Return (x, y) of the center of cell containing provided text 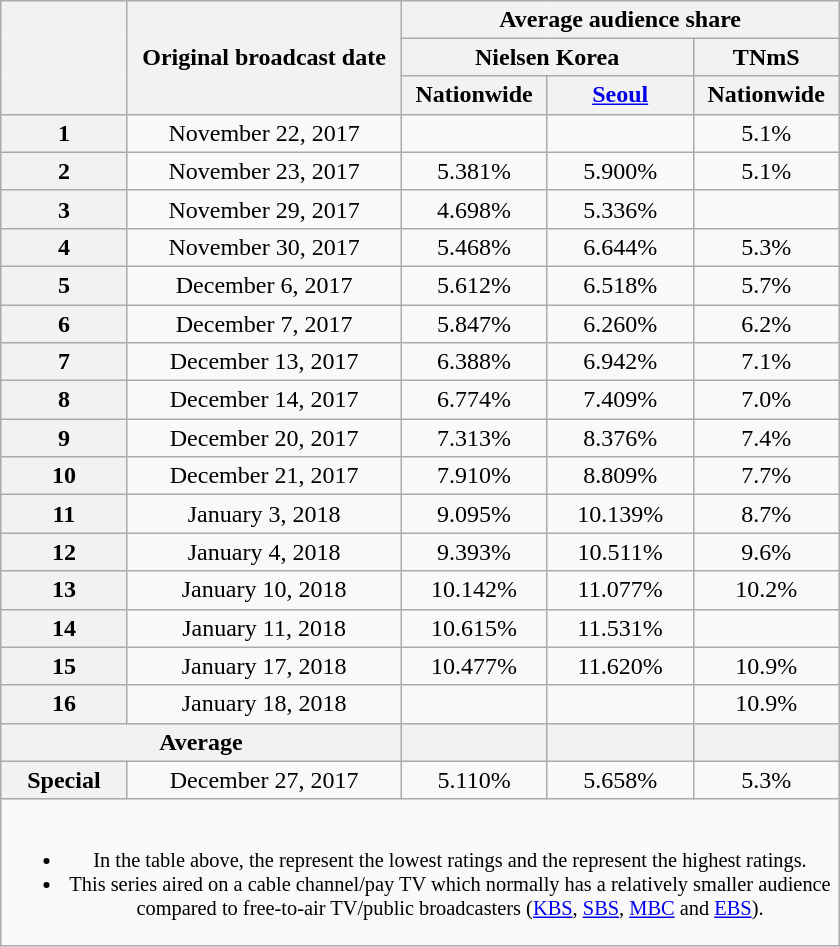
3 (64, 209)
December 6, 2017 (264, 285)
13 (64, 590)
9.6% (766, 552)
10.477% (474, 666)
7.313% (474, 438)
December 27, 2017 (264, 780)
5.612% (474, 285)
December 20, 2017 (264, 438)
12 (64, 552)
10.615% (474, 628)
5.381% (474, 171)
6.644% (620, 247)
5.7% (766, 285)
December 21, 2017 (264, 476)
4.698% (474, 209)
8.7% (766, 514)
December 7, 2017 (264, 323)
5.847% (474, 323)
Average (201, 742)
9.393% (474, 552)
7.910% (474, 476)
5.468% (474, 247)
5.900% (620, 171)
November 29, 2017 (264, 209)
6 (64, 323)
January 10, 2018 (264, 590)
8 (64, 400)
Original broadcast date (264, 57)
11.620% (620, 666)
7 (64, 362)
10.139% (620, 514)
6.260% (620, 323)
January 18, 2018 (264, 704)
November 30, 2017 (264, 247)
Seoul (620, 95)
10.2% (766, 590)
Nielsen Korea (547, 57)
7.4% (766, 438)
December 14, 2017 (264, 400)
11 (64, 514)
Average audience share (620, 19)
January 4, 2018 (264, 552)
10 (64, 476)
6.2% (766, 323)
5.658% (620, 780)
6.774% (474, 400)
11.077% (620, 590)
January 17, 2018 (264, 666)
6.388% (474, 362)
8.809% (620, 476)
7.7% (766, 476)
5.336% (620, 209)
7.0% (766, 400)
TNmS (766, 57)
15 (64, 666)
November 23, 2017 (264, 171)
November 22, 2017 (264, 133)
14 (64, 628)
8.376% (620, 438)
9 (64, 438)
1 (64, 133)
7.1% (766, 362)
11.531% (620, 628)
Special (64, 780)
4 (64, 247)
5 (64, 285)
5.110% (474, 780)
January 11, 2018 (264, 628)
7.409% (620, 400)
16 (64, 704)
6.942% (620, 362)
December 13, 2017 (264, 362)
9.095% (474, 514)
2 (64, 171)
January 3, 2018 (264, 514)
10.142% (474, 590)
6.518% (620, 285)
10.511% (620, 552)
